Extract the (X, Y) coordinate from the center of the cell holding the provided text.  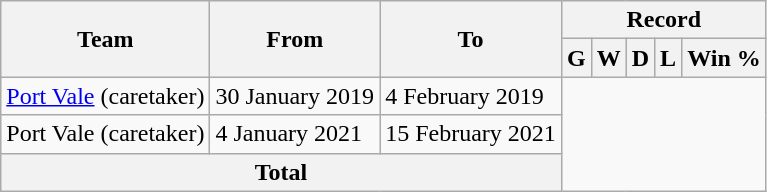
G (576, 58)
W (608, 58)
4 January 2021 (295, 134)
Record (664, 20)
L (668, 58)
Win % (724, 58)
D (640, 58)
Total (282, 172)
Team (106, 39)
From (295, 39)
30 January 2019 (295, 96)
To (471, 39)
4 February 2019 (471, 96)
15 February 2021 (471, 134)
